Pinpoint the cell where the given text exists, returning its [X, Y] midpoint coordinate. 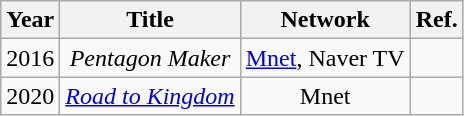
Ref. [436, 20]
2016 [30, 58]
Year [30, 20]
2020 [30, 96]
Road to Kingdom [150, 96]
Title [150, 20]
Mnet, Naver TV [325, 58]
Mnet [325, 96]
Pentagon Maker [150, 58]
Network [325, 20]
